Identify which cell holds the provided text, then report its [X, Y] central coordinate. 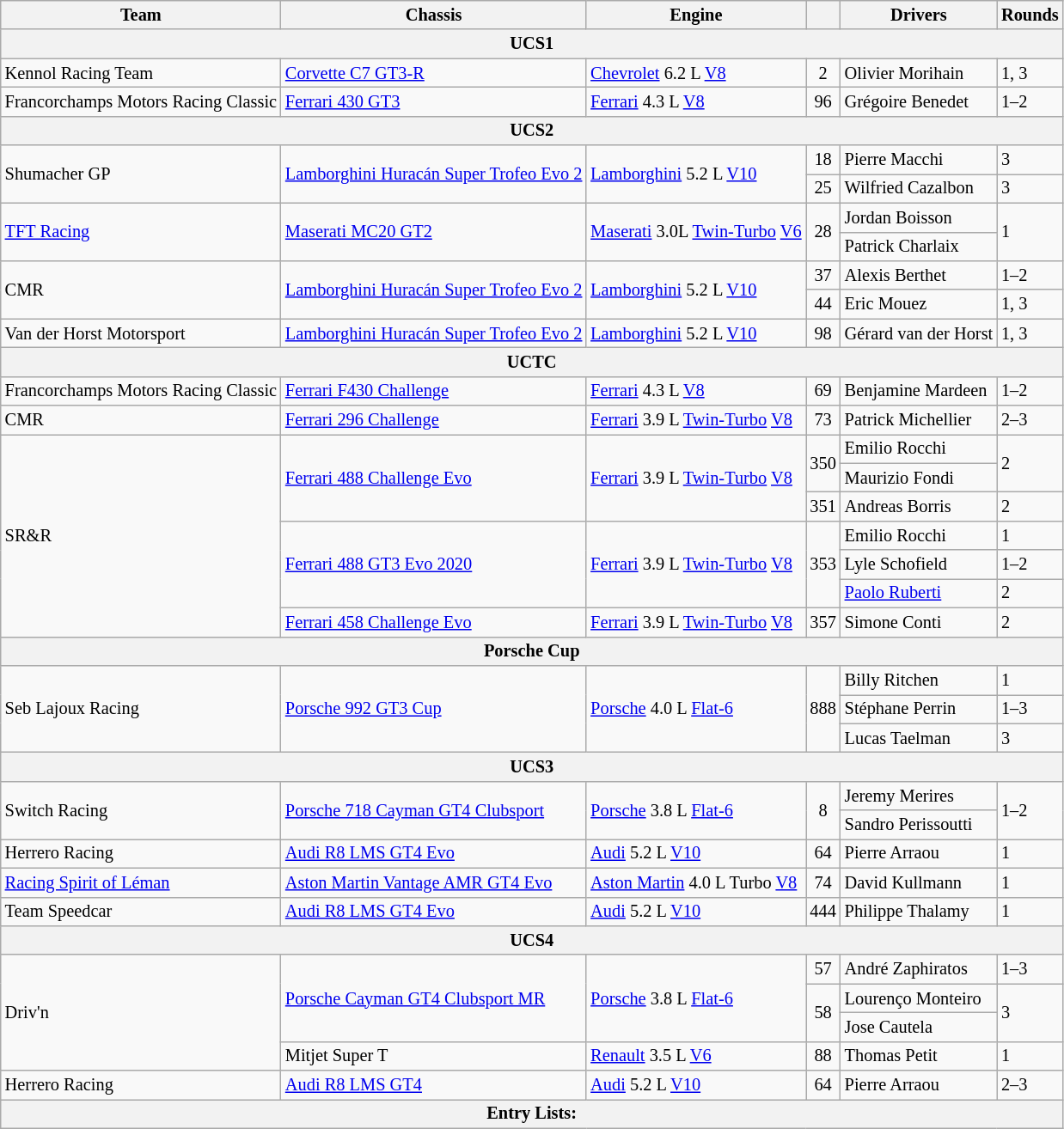
888 [823, 708]
Jose Cautela [919, 1027]
28 [823, 232]
UCS1 [532, 44]
Shumacher GP [141, 174]
Seb Lajoux Racing [141, 708]
Patrick Charlaix [919, 247]
350 [823, 462]
Alexis Berthet [919, 275]
UCS4 [532, 940]
353 [823, 564]
Chassis [433, 15]
Van der Horst Motorsport [141, 333]
98 [823, 333]
Entry Lists: [532, 1114]
Team Speedcar [141, 912]
357 [823, 622]
37 [823, 275]
UCS2 [532, 131]
Chevrolet 6.2 L V8 [696, 73]
Porsche 4.0 L Flat-6 [696, 708]
Ferrari 430 GT3 [433, 101]
57 [823, 969]
Switch Racing [141, 809]
Racing Spirit of Léman [141, 882]
8 [823, 809]
Grégoire Benedet [919, 101]
Audi R8 LMS GT4 [433, 1085]
58 [823, 1012]
Porsche Cup [532, 651]
Porsche 992 GT3 Cup [433, 708]
88 [823, 1056]
Paolo Ruberti [919, 593]
351 [823, 506]
SR&R [141, 535]
Porsche 718 Cayman GT4 Clubsport [433, 809]
Wilfried Cazalbon [919, 188]
UCS3 [532, 766]
Porsche Cayman GT4 Clubsport MR [433, 998]
Ferrari 296 Challenge [433, 420]
Renault 3.5 L V6 [696, 1056]
Drivers [919, 15]
Maserati MC20 GT2 [433, 232]
Olivier Morihain [919, 73]
73 [823, 420]
Maurizio Fondi [919, 478]
Jordan Boisson [919, 217]
Driv'n [141, 1012]
Corvette C7 GT3-R [433, 73]
Ferrari 488 Challenge Evo [433, 478]
Andreas Borris [919, 506]
18 [823, 160]
Aston Martin Vantage AMR GT4 Evo [433, 882]
Eric Mouez [919, 304]
Lyle Schofield [919, 564]
Patrick Michellier [919, 420]
Ferrari F430 Challenge [433, 391]
Gérard van der Horst [919, 333]
Team [141, 15]
Philippe Thalamy [919, 912]
44 [823, 304]
Aston Martin 4.0 L Turbo V8 [696, 882]
Engine [696, 15]
25 [823, 188]
Benjamine Mardeen [919, 391]
UCTC [532, 362]
TFT Racing [141, 232]
96 [823, 101]
André Zaphiratos [919, 969]
Ferrari 488 GT3 Evo 2020 [433, 564]
74 [823, 882]
Ferrari 458 Challenge Evo [433, 622]
Lucas Taelman [919, 738]
Lourenço Monteiro [919, 998]
444 [823, 912]
Billy Ritchen [919, 680]
Simone Conti [919, 622]
69 [823, 391]
Kennol Racing Team [141, 73]
David Kullmann [919, 882]
Stéphane Perrin [919, 709]
Rounds [1030, 15]
Thomas Petit [919, 1056]
Jeremy Merires [919, 796]
Sandro Perissoutti [919, 825]
Maserati 3.0L Twin-Turbo V6 [696, 232]
Pierre Macchi [919, 160]
Mitjet Super T [433, 1056]
